Pinpoint the cell where the given text exists, returning its [X, Y] midpoint coordinate. 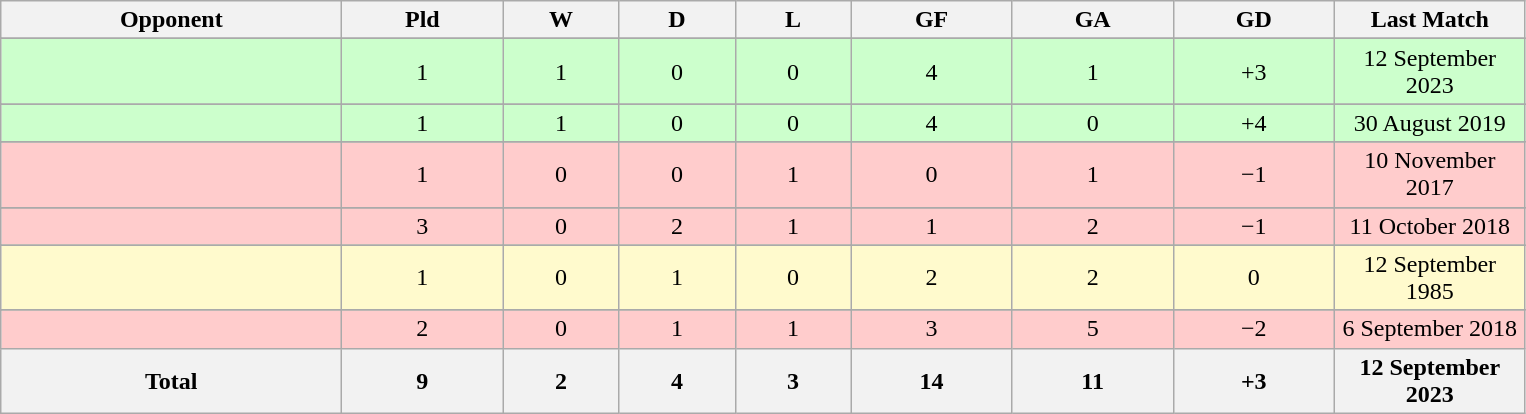
W [561, 20]
Total [172, 380]
5 [1092, 329]
L [793, 20]
GF [932, 20]
−2 [1254, 329]
GA [1092, 20]
Opponent [172, 20]
14 [932, 380]
Pld [422, 20]
GD [1254, 20]
12 September 1985 [1430, 278]
Last Match [1430, 20]
+4 [1254, 123]
11 [1092, 380]
30 August 2019 [1430, 123]
10 November 2017 [1430, 174]
9 [422, 380]
6 September 2018 [1430, 329]
D [677, 20]
11 October 2018 [1430, 226]
